Provide the (x, y) coordinate of the cell's center where the given text is located.  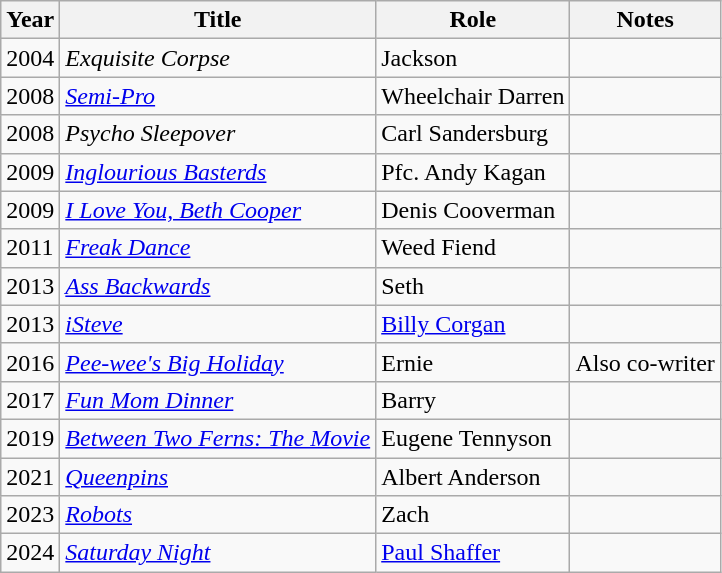
Also co-writer (645, 362)
Barry (473, 400)
Wheelchair Darren (473, 96)
2016 (30, 362)
2024 (30, 553)
Saturday Night (218, 553)
2004 (30, 58)
2011 (30, 248)
Ass Backwards (218, 286)
Pee-wee's Big Holiday (218, 362)
2021 (30, 477)
Notes (645, 20)
Role (473, 20)
Denis Cooverman (473, 210)
Robots (218, 515)
Paul Shaffer (473, 553)
Year (30, 20)
Fun Mom Dinner (218, 400)
2019 (30, 438)
Between Two Ferns: The Movie (218, 438)
Inglourious Basterds (218, 172)
Exquisite Corpse (218, 58)
Seth (473, 286)
Freak Dance (218, 248)
I Love You, Beth Cooper (218, 210)
2017 (30, 400)
Psycho Sleepover (218, 134)
Queenpins (218, 477)
Title (218, 20)
Pfc. Andy Kagan (473, 172)
Weed Fiend (473, 248)
iSteve (218, 324)
Albert Anderson (473, 477)
2023 (30, 515)
Eugene Tennyson (473, 438)
Zach (473, 515)
Semi-Pro (218, 96)
Jackson (473, 58)
Carl Sandersburg (473, 134)
Ernie (473, 362)
Billy Corgan (473, 324)
